Pinpoint the cell where the given text exists, returning its [X, Y] midpoint coordinate. 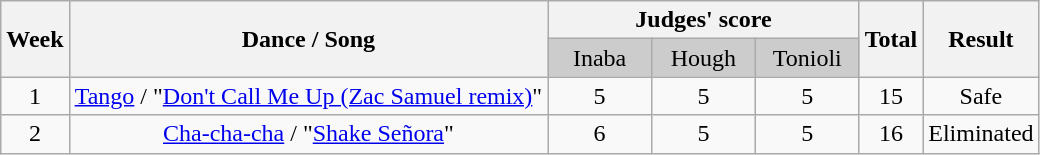
Inaba [600, 58]
Hough [704, 58]
Tango / "Don't Call Me Up (Zac Samuel remix)" [308, 96]
Tonioli [807, 58]
Judges' score [704, 20]
Result [981, 39]
16 [891, 134]
1 [35, 96]
Total [891, 39]
2 [35, 134]
Week [35, 39]
15 [891, 96]
Dance / Song [308, 39]
6 [600, 134]
Eliminated [981, 134]
Cha-cha-cha / "Shake Señora" [308, 134]
Safe [981, 96]
